Search for the cell housing the specified text and yield its [x, y] center coordinate. 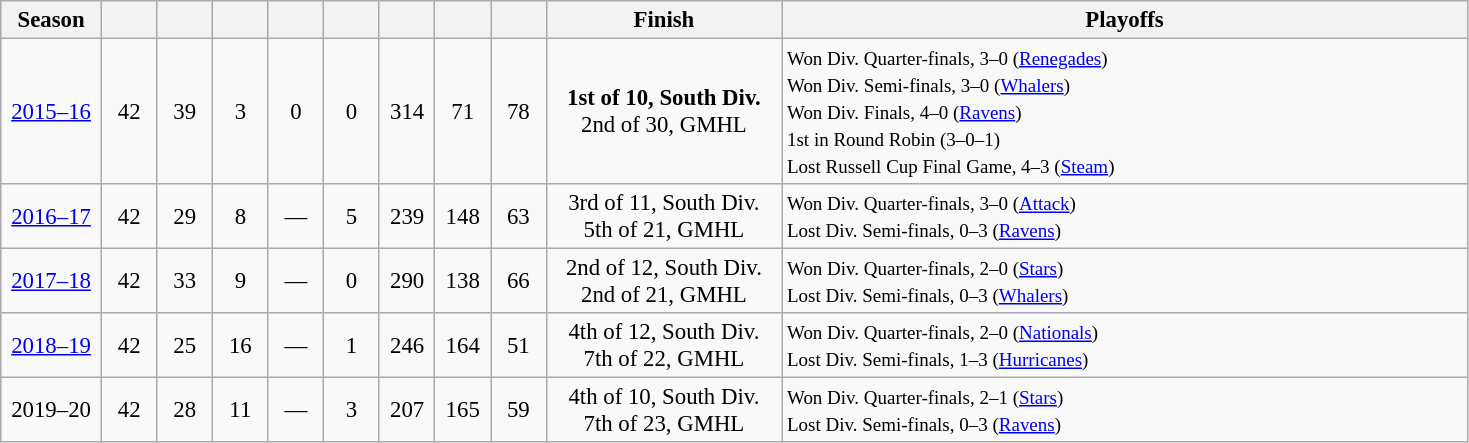
2015–16 [52, 112]
8 [241, 216]
4th of 12, South Div.7th of 22, GMHL [664, 346]
2019–20 [52, 410]
33 [185, 282]
290 [407, 282]
29 [185, 216]
164 [463, 346]
1 [352, 346]
239 [407, 216]
66 [518, 282]
5 [352, 216]
25 [185, 346]
11 [241, 410]
9 [241, 282]
59 [518, 410]
Won Div. Quarter-finals, 2–0 (Nationals)Lost Div. Semi-finals, 1–3 (Hurricanes) [1125, 346]
138 [463, 282]
2016–17 [52, 216]
Won Div. Quarter-finals, 2–0 (Stars)Lost Div. Semi-finals, 0–3 (Whalers) [1125, 282]
165 [463, 410]
28 [185, 410]
2017–18 [52, 282]
1st of 10, South Div.2nd of 30, GMHL [664, 112]
39 [185, 112]
16 [241, 346]
207 [407, 410]
4th of 10, South Div.7th of 23, GMHL [664, 410]
Won Div. Quarter-finals, 2–1 (Stars)Lost Div. Semi-finals, 0–3 (Ravens) [1125, 410]
Finish [664, 20]
71 [463, 112]
2018–19 [52, 346]
246 [407, 346]
Season [52, 20]
63 [518, 216]
78 [518, 112]
148 [463, 216]
3rd of 11, South Div.5th of 21, GMHL [664, 216]
2nd of 12, South Div.2nd of 21, GMHL [664, 282]
51 [518, 346]
Playoffs [1125, 20]
314 [407, 112]
Won Div. Quarter-finals, 3–0 (Attack)Lost Div. Semi-finals, 0–3 (Ravens) [1125, 216]
